Output the [X, Y] coordinate of the center of the cell containing the given text.  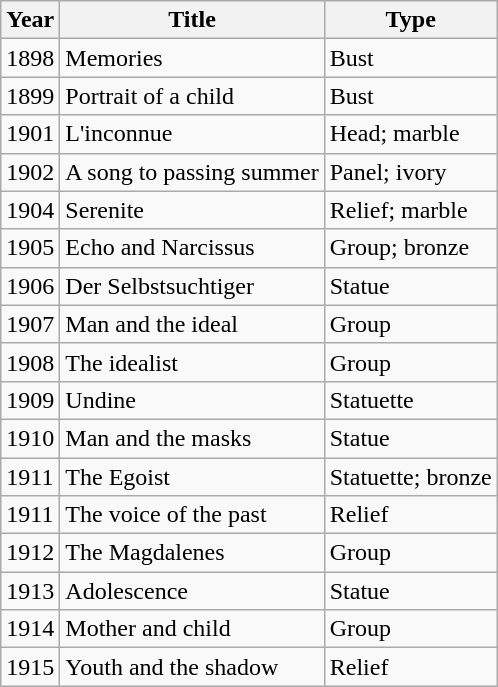
Type [410, 20]
The Magdalenes [192, 553]
A song to passing summer [192, 172]
Mother and child [192, 629]
Man and the masks [192, 438]
1899 [30, 96]
The voice of the past [192, 515]
Undine [192, 400]
1898 [30, 58]
Year [30, 20]
1910 [30, 438]
Der Selbstsuchtiger [192, 286]
1913 [30, 591]
1915 [30, 667]
Relief; marble [410, 210]
1906 [30, 286]
Adolescence [192, 591]
1914 [30, 629]
The Egoist [192, 477]
L'inconnue [192, 134]
1912 [30, 553]
Man and the ideal [192, 324]
Statuette [410, 400]
Panel; ivory [410, 172]
1908 [30, 362]
1909 [30, 400]
Youth and the shadow [192, 667]
Group; bronze [410, 248]
Portrait of a child [192, 96]
1901 [30, 134]
The idealist [192, 362]
Memories [192, 58]
1904 [30, 210]
Head; marble [410, 134]
1907 [30, 324]
1905 [30, 248]
Serenite [192, 210]
1902 [30, 172]
Statuette; bronze [410, 477]
Title [192, 20]
Echo and Narcissus [192, 248]
